Provide the (x, y) coordinate of the cell's center where the given text is located.  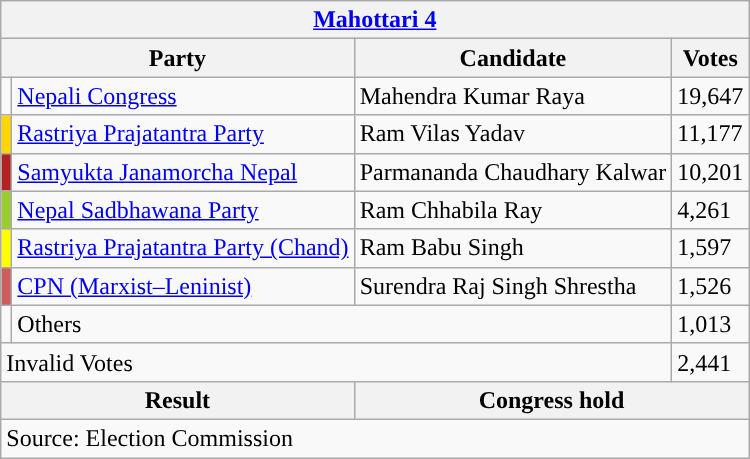
Mahottari 4 (375, 20)
Ram Babu Singh (513, 248)
Party (178, 58)
Mahendra Kumar Raya (513, 96)
Rastriya Prajatantra Party (Chand) (183, 248)
11,177 (710, 134)
10,201 (710, 172)
Ram Vilas Yadav (513, 134)
Votes (710, 58)
1,526 (710, 286)
Result (178, 400)
Others (342, 324)
2,441 (710, 362)
Parmananda Chaudhary Kalwar (513, 172)
Candidate (513, 58)
4,261 (710, 210)
Rastriya Prajatantra Party (183, 134)
19,647 (710, 96)
Surendra Raj Singh Shrestha (513, 286)
Source: Election Commission (375, 438)
Samyukta Janamorcha Nepal (183, 172)
CPN (Marxist–Leninist) (183, 286)
Nepal Sadbhawana Party (183, 210)
1,597 (710, 248)
1,013 (710, 324)
Ram Chhabila Ray (513, 210)
Congress hold (552, 400)
Nepali Congress (183, 96)
Invalid Votes (336, 362)
